Provide the [x, y] coordinate of the cell's center where the given text is located.  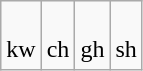
gh [92, 36]
ch [58, 36]
sh [126, 36]
kw [21, 36]
